Search for the cell housing the specified text and yield its (x, y) center coordinate. 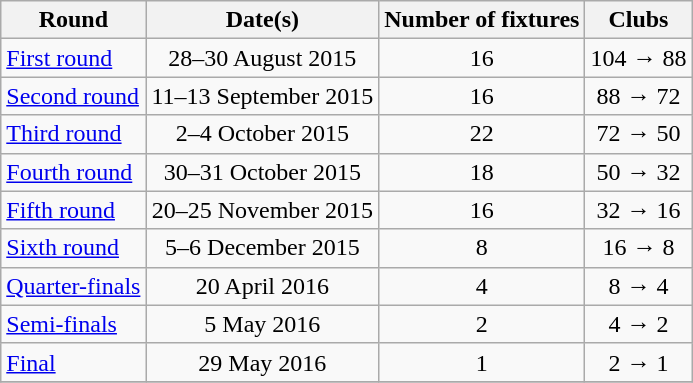
18 (482, 172)
Fourth round (74, 172)
Fifth round (74, 210)
20 April 2016 (262, 286)
72 → 50 (638, 134)
2 (482, 324)
32 → 16 (638, 210)
5 May 2016 (262, 324)
8 → 4 (638, 286)
Semi-finals (74, 324)
20–25 November 2015 (262, 210)
Number of fixtures (482, 20)
28–30 August 2015 (262, 58)
Second round (74, 96)
First round (74, 58)
2–4 October 2015 (262, 134)
Sixth round (74, 248)
16 → 8 (638, 248)
Round (74, 20)
30–31 October 2015 (262, 172)
4 (482, 286)
Final (74, 362)
8 (482, 248)
4 → 2 (638, 324)
Date(s) (262, 20)
88 → 72 (638, 96)
1 (482, 362)
11–13 September 2015 (262, 96)
5–6 December 2015 (262, 248)
Quarter-finals (74, 286)
29 May 2016 (262, 362)
2 → 1 (638, 362)
Clubs (638, 20)
50 → 32 (638, 172)
22 (482, 134)
Third round (74, 134)
104 → 88 (638, 58)
